Output the [X, Y] coordinate of the center of the cell containing the given text.  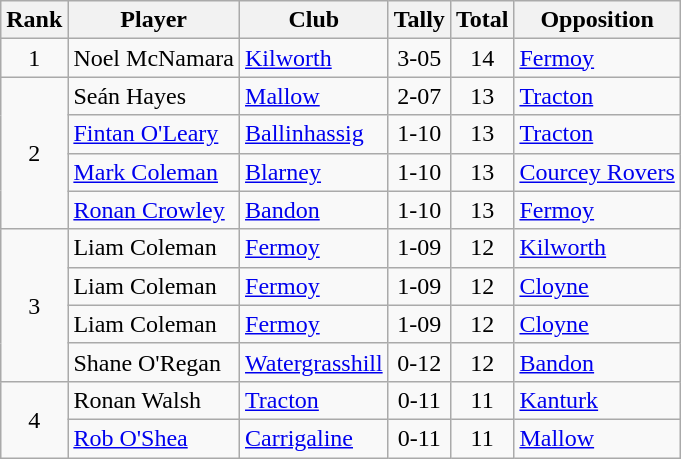
3 [34, 305]
Noel McNamara [154, 58]
Total [482, 20]
Club [314, 20]
Mark Coleman [154, 172]
Watergrasshill [314, 362]
Tally [419, 20]
Blarney [314, 172]
2 [34, 153]
14 [482, 58]
0-12 [419, 362]
2-07 [419, 96]
Rob O'Shea [154, 438]
Fintan O'Leary [154, 134]
Player [154, 20]
Ronan Crowley [154, 210]
Rank [34, 20]
4 [34, 419]
Kanturk [597, 400]
Opposition [597, 20]
3-05 [419, 58]
Ronan Walsh [154, 400]
Ballinhassig [314, 134]
Shane O'Regan [154, 362]
Carrigaline [314, 438]
Seán Hayes [154, 96]
1 [34, 58]
Courcey Rovers [597, 172]
